Return the [x, y] coordinate for the center point of the cell that contains the specified text.  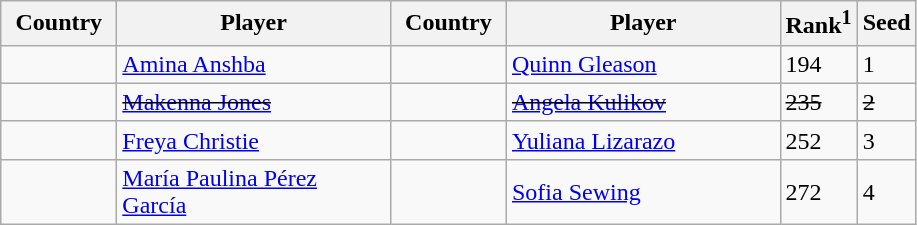
Rank1 [818, 24]
235 [818, 102]
252 [818, 140]
1 [886, 64]
Amina Anshba [254, 64]
2 [886, 102]
194 [818, 64]
Angela Kulikov [643, 102]
Sofia Sewing [643, 192]
Freya Christie [254, 140]
Seed [886, 24]
3 [886, 140]
4 [886, 192]
Quinn Gleason [643, 64]
272 [818, 192]
María Paulina Pérez García [254, 192]
Yuliana Lizarazo [643, 140]
Makenna Jones [254, 102]
